Find where the given text appears and provide that cell's center as [X, Y] coordinate. 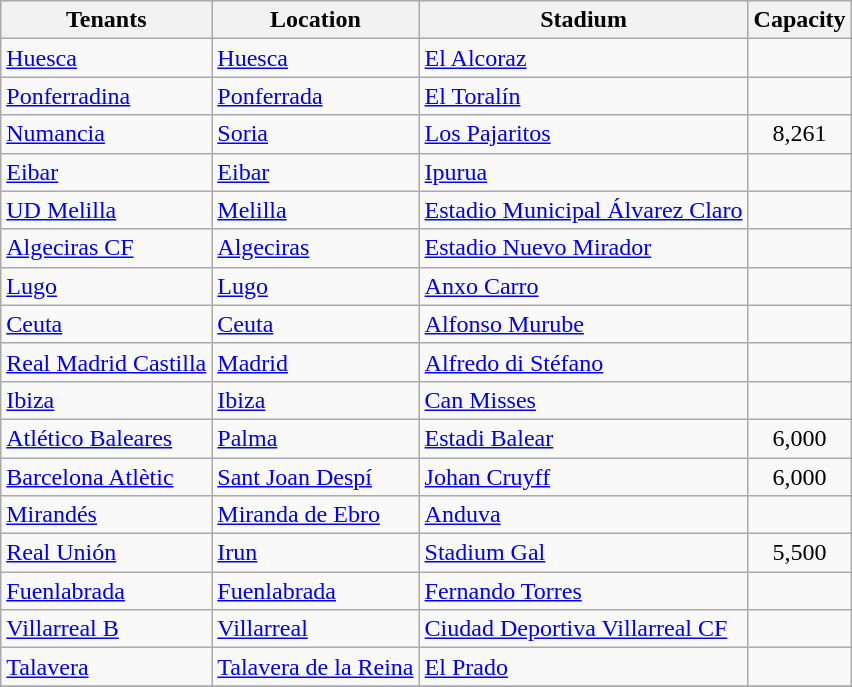
Real Madrid Castilla [106, 362]
Villarreal B [106, 629]
UD Melilla [106, 210]
Soria [316, 134]
Talavera de la Reina [316, 667]
El Prado [584, 667]
Numancia [106, 134]
Barcelona Atlètic [106, 477]
Estadi Balear [584, 438]
Los Pajaritos [584, 134]
Ciudad Deportiva Villarreal CF [584, 629]
Anxo Carro [584, 286]
Talavera [106, 667]
Ponferrada [316, 96]
Stadium Gal [584, 553]
Irun [316, 553]
Johan Cruyff [584, 477]
Palma [316, 438]
Location [316, 20]
5,500 [800, 553]
Anduva [584, 515]
Ponferradina [106, 96]
Tenants [106, 20]
Fernando Torres [584, 591]
Miranda de Ebro [316, 515]
Alfredo di Stéfano [584, 362]
Mirandés [106, 515]
Real Unión [106, 553]
Capacity [800, 20]
Algeciras CF [106, 248]
Melilla [316, 210]
Atlético Baleares [106, 438]
Stadium [584, 20]
Villarreal [316, 629]
Estadio Municipal Álvarez Claro [584, 210]
Alfonso Murube [584, 324]
Madrid [316, 362]
El Alcoraz [584, 58]
El Toralín [584, 96]
Ipurua [584, 172]
8,261 [800, 134]
Algeciras [316, 248]
Can Misses [584, 400]
Sant Joan Despí [316, 477]
Estadio Nuevo Mirador [584, 248]
